From the cell containing the given text, extract its center point as (x, y) coordinate. 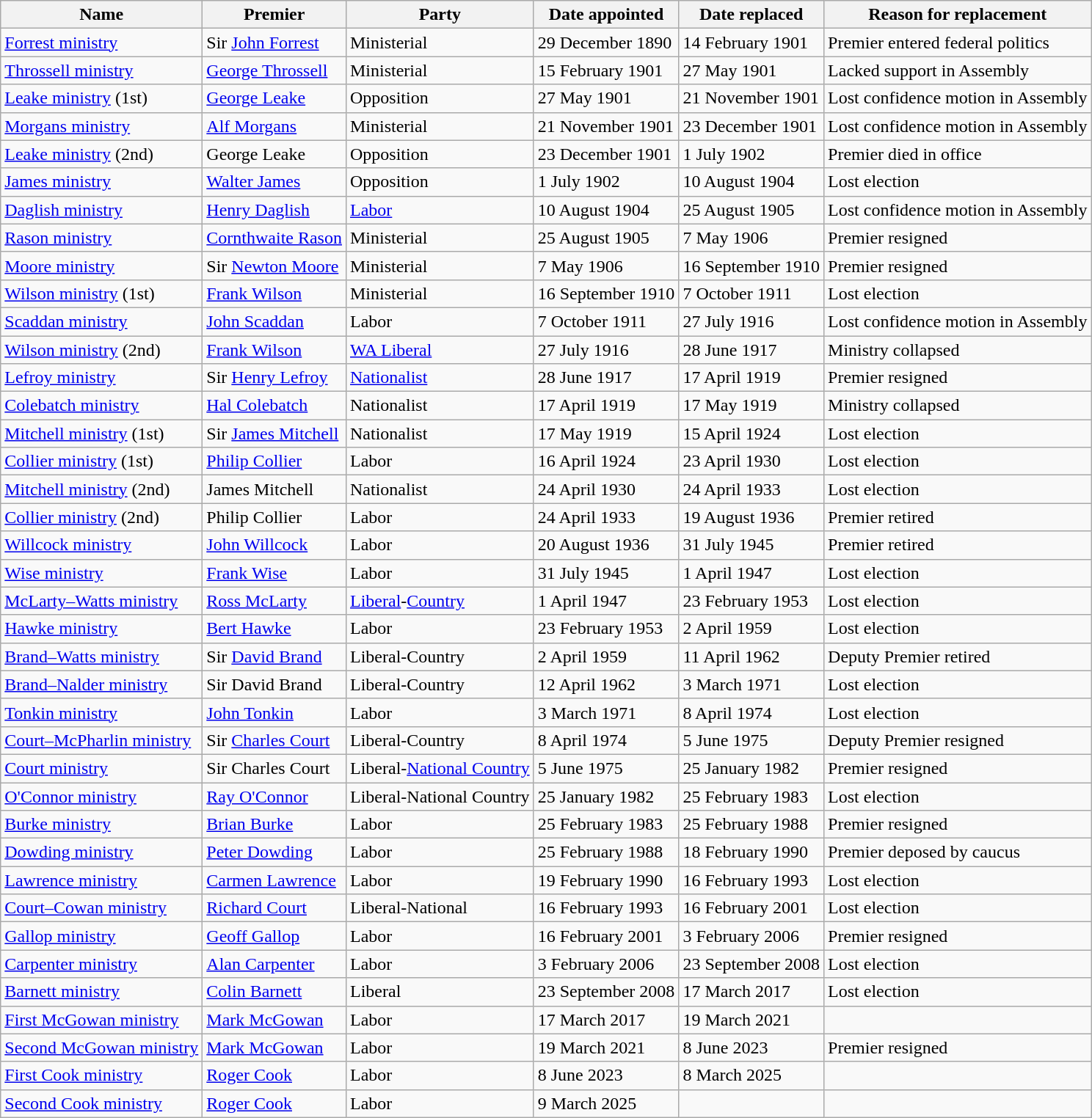
First Cook ministry (101, 1075)
Barnett ministry (101, 992)
14 February 1901 (751, 43)
Deputy Premier resigned (958, 740)
Premier (274, 15)
George Throssell (274, 70)
James Mitchell (274, 489)
Daglish ministry (101, 210)
Mitchell ministry (1st) (101, 434)
Collier ministry (1st) (101, 461)
Sir James Mitchell (274, 434)
Date appointed (606, 15)
Lefroy ministry (101, 378)
Scaddan ministry (101, 321)
Deputy Premier retired (958, 657)
Leake ministry (2nd) (101, 154)
Premier died in office (958, 154)
First McGowan ministry (101, 1020)
Richard Court (274, 908)
John Scaddan (274, 321)
Frank Wise (274, 573)
29 December 1890 (606, 43)
Henry Daglish (274, 210)
John Willcock (274, 545)
Hawke ministry (101, 629)
Mitchell ministry (2nd) (101, 489)
8 March 2025 (751, 1075)
McLarty–Watts ministry (101, 601)
Willcock ministry (101, 545)
Dowding ministry (101, 852)
John Tonkin (274, 712)
Wilson ministry (1st) (101, 293)
Brian Burke (274, 825)
Premier deposed by caucus (958, 852)
WA Liberal (440, 350)
Tonkin ministry (101, 712)
Morgans ministry (101, 126)
Ray O'Connor (274, 796)
James ministry (101, 182)
Brand–Nalder ministry (101, 684)
Peter Dowding (274, 852)
Sir Henry Lefroy (274, 378)
Geoff Gallop (274, 936)
Wise ministry (101, 573)
Gallop ministry (101, 936)
Premier entered federal politics (958, 43)
Lacked support in Assembly (958, 70)
Court ministry (101, 768)
18 February 1990 (751, 852)
Moore ministry (101, 266)
Rason ministry (101, 238)
Alf Morgans (274, 126)
Second Cook ministry (101, 1103)
Lawrence ministry (101, 880)
Sir John Forrest (274, 43)
19 August 1936 (751, 517)
20 August 1936 (606, 545)
Hal Colebatch (274, 406)
Cornthwaite Rason (274, 238)
Wilson ministry (2nd) (101, 350)
Alan Carpenter (274, 964)
16 April 1924 (606, 461)
Reason for replacement (958, 15)
Name (101, 15)
Court–McPharlin ministry (101, 740)
Court–Cowan ministry (101, 908)
15 April 1924 (751, 434)
Carpenter ministry (101, 964)
Carmen Lawrence (274, 880)
12 April 1962 (606, 684)
Forrest ministry (101, 43)
Leake ministry (1st) (101, 98)
Liberal-National (440, 908)
Colebatch ministry (101, 406)
Sir Newton Moore (274, 266)
Second McGowan ministry (101, 1048)
Bert Hawke (274, 629)
Brand–Watts ministry (101, 657)
15 February 1901 (606, 70)
Walter James (274, 182)
Collier ministry (2nd) (101, 517)
24 April 1930 (606, 489)
Party (440, 15)
11 April 1962 (751, 657)
23 April 1930 (751, 461)
Burke ministry (101, 825)
19 February 1990 (606, 880)
Colin Barnett (274, 992)
Liberal (440, 992)
O'Connor ministry (101, 796)
9 March 2025 (606, 1103)
Ross McLarty (274, 601)
Date replaced (751, 15)
Throssell ministry (101, 70)
